Detect which cell encompasses the target text, then output its [x, y] center coordinate. 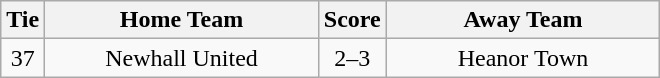
37 [23, 58]
Newhall United [182, 58]
Heanor Town [523, 58]
Away Team [523, 20]
2–3 [352, 58]
Tie [23, 20]
Home Team [182, 20]
Score [352, 20]
